From the cell containing the given text, extract its center point as (X, Y) coordinate. 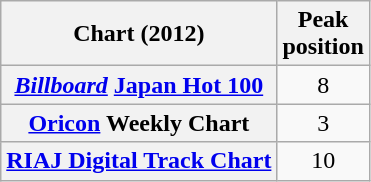
RIAJ Digital Track Chart (139, 161)
Billboard Japan Hot 100 (139, 85)
8 (323, 85)
3 (323, 123)
Peakposition (323, 34)
Chart (2012) (139, 34)
10 (323, 161)
Oricon Weekly Chart (139, 123)
